Search for the cell housing the specified text and yield its (x, y) center coordinate. 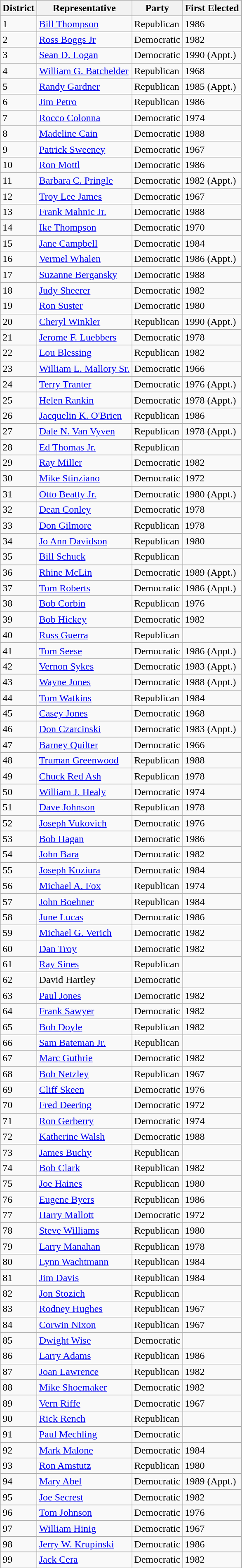
2 (19, 40)
62 (19, 980)
1985 (Appt.) (212, 86)
52 (19, 823)
Patrick Sweeney (84, 149)
Ron Suster (84, 306)
Vermel Whalen (84, 259)
33 (19, 525)
Jim Petro (84, 102)
13 (19, 212)
Don Czarcinski (84, 729)
94 (19, 1482)
Joan Lawrence (84, 1372)
85 (19, 1340)
Suzanne Bergansky (84, 275)
9 (19, 149)
Judy Sheerer (84, 290)
Terry Tranter (84, 384)
82 (19, 1293)
John Bara (84, 854)
Bill Schuck (84, 557)
John Boehner (84, 901)
Chuck Red Ash (84, 776)
Vernon Sykes (84, 666)
7 (19, 118)
Ron Mottl (84, 165)
Ray Miller (84, 463)
74 (19, 1168)
31 (19, 494)
James Buchy (84, 1152)
63 (19, 996)
Ross Boggs Jr (84, 40)
Frank Mahnic Jr. (84, 212)
Madeline Cain (84, 133)
Fred Deering (84, 1105)
58 (19, 917)
Joseph Koziura (84, 870)
Lou Blessing (84, 353)
Sam Bateman Jr. (84, 1043)
59 (19, 933)
1980 (Appt.) (212, 494)
Joe Secrest (84, 1497)
81 (19, 1278)
Ron Gerberry (84, 1121)
District (19, 8)
Rocco Colonna (84, 118)
Tom Johnson (84, 1513)
Jack Cera (84, 1560)
95 (19, 1497)
55 (19, 870)
27 (19, 431)
60 (19, 948)
32 (19, 510)
56 (19, 886)
Bob Hickey (84, 619)
51 (19, 807)
Jacquelin K. O'Brien (84, 415)
19 (19, 306)
67 (19, 1058)
47 (19, 745)
Larry Adams (84, 1356)
Harry Mallott (84, 1215)
Paul Jones (84, 996)
35 (19, 557)
William Hinig (84, 1528)
91 (19, 1434)
92 (19, 1450)
29 (19, 463)
Tom Seese (84, 651)
Bob Netzley (84, 1074)
25 (19, 400)
Ray Sines (84, 964)
Russ Guerra (84, 635)
Barbara C. Pringle (84, 180)
76 (19, 1199)
Rodney Hughes (84, 1309)
97 (19, 1528)
Steve Williams (84, 1231)
Paul Mechling (84, 1434)
William G. Batchelder (84, 71)
14 (19, 228)
8 (19, 133)
90 (19, 1419)
10 (19, 165)
Marc Guthrie (84, 1058)
28 (19, 447)
11 (19, 180)
Mike Shoemaker (84, 1387)
Dwight Wise (84, 1340)
93 (19, 1466)
June Lucas (84, 917)
68 (19, 1074)
Jerry W. Krupinski (84, 1544)
41 (19, 651)
43 (19, 682)
William L. Mallory Sr. (84, 369)
20 (19, 322)
Dan Troy (84, 948)
36 (19, 572)
17 (19, 275)
15 (19, 243)
Rhine McLin (84, 572)
80 (19, 1262)
Frank Sawyer (84, 1011)
75 (19, 1183)
Bob Corbin (84, 604)
First Elected (212, 8)
53 (19, 839)
Otto Beatty Jr. (84, 494)
16 (19, 259)
Corwin Nixon (84, 1325)
46 (19, 729)
Eugene Byers (84, 1199)
Dean Conley (84, 510)
77 (19, 1215)
Truman Greenwood (84, 761)
66 (19, 1043)
21 (19, 337)
Tom Watkins (84, 698)
96 (19, 1513)
Tom Roberts (84, 588)
72 (19, 1136)
Joseph Vukovich (84, 823)
49 (19, 776)
64 (19, 1011)
Dave Johnson (84, 807)
Helen Rankin (84, 400)
23 (19, 369)
83 (19, 1309)
Party (157, 8)
Joe Haines (84, 1183)
Katherine Walsh (84, 1136)
73 (19, 1152)
37 (19, 588)
84 (19, 1325)
Troy Lee James (84, 196)
William J. Healy (84, 792)
Ike Thompson (84, 228)
1970 (212, 228)
12 (19, 196)
Cheryl Winkler (84, 322)
34 (19, 541)
Bob Hagan (84, 839)
79 (19, 1246)
Cliff Skeen (84, 1090)
69 (19, 1090)
39 (19, 619)
50 (19, 792)
5 (19, 86)
Jim Davis (84, 1278)
26 (19, 415)
1 (19, 24)
70 (19, 1105)
71 (19, 1121)
89 (19, 1403)
88 (19, 1387)
Jerome F. Luebbers (84, 337)
Mike Stinziano (84, 478)
98 (19, 1544)
24 (19, 384)
44 (19, 698)
Mark Malone (84, 1450)
87 (19, 1372)
Rick Rench (84, 1419)
61 (19, 964)
1982 (Appt.) (212, 180)
18 (19, 290)
Wayne Jones (84, 682)
Bob Doyle (84, 1027)
Jo Ann Davidson (84, 541)
Representative (84, 8)
Larry Manahan (84, 1246)
57 (19, 901)
38 (19, 604)
86 (19, 1356)
Mary Abel (84, 1482)
54 (19, 854)
Casey Jones (84, 714)
65 (19, 1027)
40 (19, 635)
Randy Gardner (84, 86)
Ron Amstutz (84, 1466)
42 (19, 666)
22 (19, 353)
Lynn Wachtmann (84, 1262)
78 (19, 1231)
Ed Thomas Jr. (84, 447)
Bill Thompson (84, 24)
Vern Riffe (84, 1403)
48 (19, 761)
1976 (Appt.) (212, 384)
1988 (Appt.) (212, 682)
Don Gilmore (84, 525)
4 (19, 71)
Sean D. Logan (84, 55)
David Hartley (84, 980)
Bob Clark (84, 1168)
45 (19, 714)
Michael A. Fox (84, 886)
Michael G. Verich (84, 933)
99 (19, 1560)
30 (19, 478)
Barney Quilter (84, 745)
3 (19, 55)
Jane Campbell (84, 243)
Jon Stozich (84, 1293)
6 (19, 102)
Dale N. Van Vyven (84, 431)
